Return [x, y] of the center of cell containing provided text 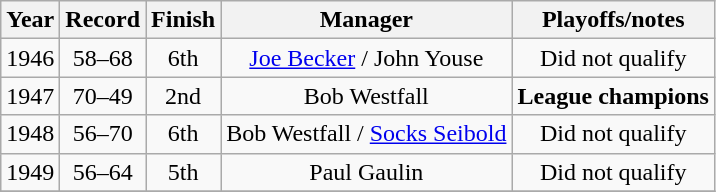
Manager [366, 20]
2nd [184, 96]
5th [184, 172]
1948 [30, 134]
Year [30, 20]
Bob Westfall [366, 96]
League champions [613, 96]
70–49 [103, 96]
1946 [30, 58]
Record [103, 20]
58–68 [103, 58]
Bob Westfall / Socks Seibold [366, 134]
Joe Becker / John Youse [366, 58]
56–64 [103, 172]
Playoffs/notes [613, 20]
Finish [184, 20]
1949 [30, 172]
1947 [30, 96]
56–70 [103, 134]
Paul Gaulin [366, 172]
